Locate the cell with the specified text and output its [x, y] center coordinate. 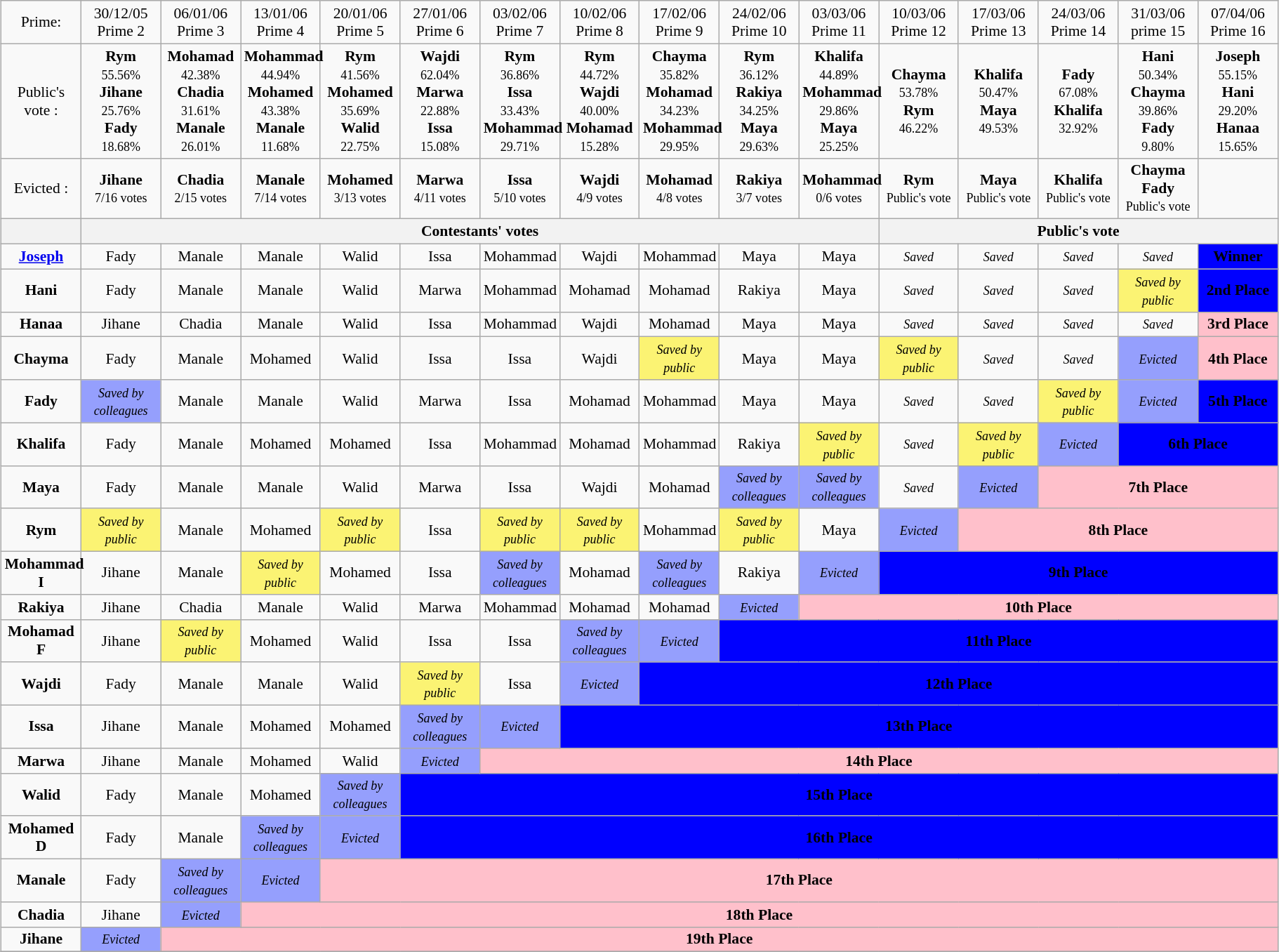
Marwa4/11 votes [440, 188]
3rd Place [1238, 324]
Wajdi 62.04% Marwa 22.88% Issa 15.08% [440, 101]
Hani [41, 291]
19th Place [719, 939]
Khalifa 50.47% Maya 49.53% [998, 101]
Rym 36.86% Issa 33.43% Mohammad 29.71% [520, 101]
Joseph [41, 257]
Hani 50.34% Chayma 39.86% Fady 9.80% [1158, 101]
14th Place [879, 761]
Mohammad0/6 votes [839, 188]
03/02/06 Prime 7 [520, 22]
Rakiya3/7 votes [760, 188]
Rym 41.56% Mohamed 35.69% Walid 22.75% [360, 101]
Public's vote : [41, 101]
17/02/06 Prime 9 [680, 22]
Rym 44.72% Wajdi 40.00% Mohamad 15.28% [599, 101]
Jihane7/16 votes [121, 188]
Hanaa [41, 324]
31/03/06 prime 15 [1158, 22]
Public's vote [1078, 232]
Khalifa [41, 444]
Joseph 55.15% Hani 29.20% Hanaa 15.65% [1238, 101]
Chayma [41, 358]
Rym 36.12% Rakiya 34.25% Maya 29.63% [760, 101]
16th Place [839, 838]
27/01/06 Prime 6 [440, 22]
Issa5/10 votes [520, 188]
24/03/06 Prime 14 [1078, 22]
10/03/06 Prime 12 [919, 22]
Fady 67.08% Khalifa 32.92% [1078, 101]
Rym [41, 531]
ChaymaFadyPublic's vote [1158, 188]
MayaPublic's vote [998, 188]
Mohamad 42.38% Chadia 31.61% Manale 26.01% [201, 101]
2nd Place [1238, 291]
Mohammad I [41, 573]
9th Place [1078, 573]
Manale7/14 votes [281, 188]
Mohammad 44.94% Mohamed 43.38% Manale 11.68% [281, 101]
7th Place [1158, 487]
15th Place [839, 795]
13/01/06 Prime 4 [281, 22]
17th Place [799, 880]
20/01/06 Prime 5 [360, 22]
Chayma 53.78% Rym 46.22% [919, 101]
Chadia2/15 votes [201, 188]
Evicted : [41, 188]
5th Place [1238, 402]
8th Place [1118, 531]
18th Place [760, 915]
6th Place [1198, 444]
RymPublic's vote [919, 188]
Mohamad4/8 votes [680, 188]
Prime: [41, 22]
30/12/05 Prime 2 [121, 22]
Mohamed3/13 votes [360, 188]
13th Place [918, 727]
Wajdi4/9 votes [599, 188]
24/02/06 Prime 10 [760, 22]
Contestants' votes [479, 232]
Winner [1238, 257]
Mohamad F [41, 640]
12th Place [959, 684]
10th Place [1038, 607]
07/04/06 Prime 16 [1238, 22]
Rym 55.56% Jihane 25.76% Fady 18.68% [121, 101]
06/01/06 Prime 3 [201, 22]
KhalifaPublic's vote [1078, 188]
10/02/06 Prime 8 [599, 22]
03/03/06 Prime 11 [839, 22]
Mohamed D [41, 838]
Chayma 35.82% Mohamad 34.23% Mohammad 29.95% [680, 101]
4th Place [1238, 358]
17/03/06 Prime 13 [998, 22]
11th Place [999, 640]
Khalifa 44.89% Mohammad 29.86% Maya 25.25% [839, 101]
